Return (X, Y) of the center of cell containing provided text 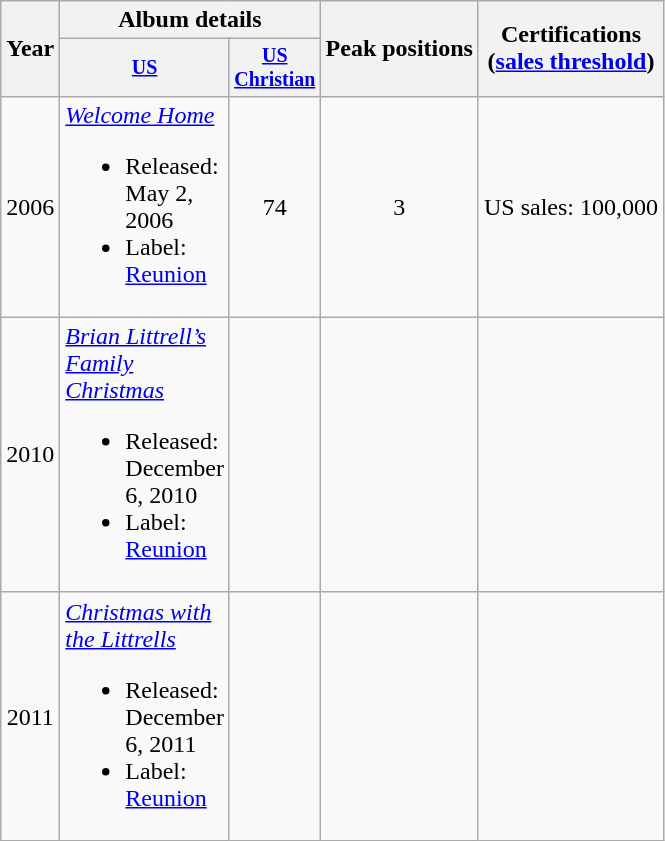
2006 (30, 206)
US sales: 100,000 (570, 206)
Album details (190, 20)
2011 (30, 716)
US (145, 68)
3 (399, 206)
USChristian (274, 68)
74 (274, 206)
Brian Littrell’s Family ChristmasReleased: December 6, 2010Label: Reunion (145, 454)
Peak positions (399, 49)
Certifications(sales threshold) (570, 49)
Christmas with the LittrellsReleased: December 6, 2011Label: Reunion (145, 716)
Welcome HomeReleased: May 2, 2006Label: Reunion (145, 206)
Year (30, 49)
2010 (30, 454)
